Output the (X, Y) coordinate of the center of the cell containing the given text.  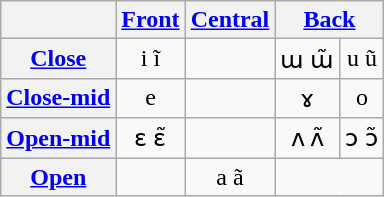
ɤ (308, 98)
Front (150, 20)
u ũ (362, 59)
ɯ ɯ̃ (308, 59)
o (362, 98)
Back (330, 20)
ɛ ɛ̃ (150, 138)
ʌ ʌ̃ (308, 138)
Open-mid (58, 138)
Close (58, 59)
i ĩ (150, 59)
ɔ ɔ̃ (362, 138)
Close-mid (58, 98)
e (150, 98)
Central (230, 20)
Open (58, 177)
a ã (230, 177)
